Pinpoint the cell where the given text exists, returning its (x, y) midpoint coordinate. 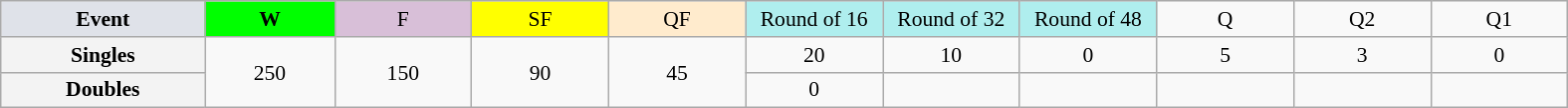
150 (403, 72)
Q1 (1499, 19)
F (403, 19)
Q2 (1362, 19)
QF (677, 19)
90 (541, 72)
W (270, 19)
10 (951, 55)
Singles (104, 55)
Event (104, 19)
Round of 32 (951, 19)
20 (814, 55)
SF (541, 19)
Round of 48 (1088, 19)
45 (677, 72)
3 (1362, 55)
Doubles (104, 90)
5 (1226, 55)
Round of 16 (814, 19)
Q (1226, 19)
250 (270, 72)
